Extract the (x, y) coordinate from the center of the cell holding the provided text.  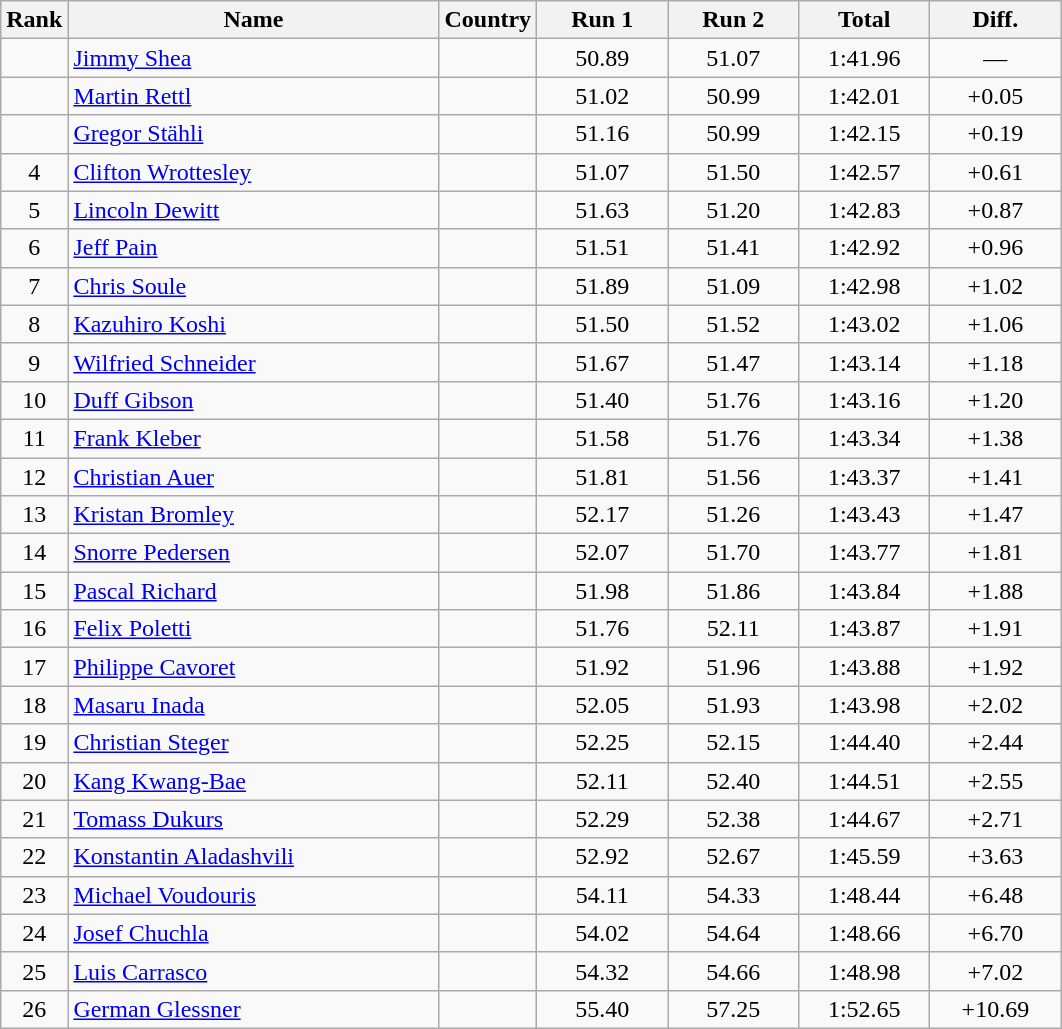
+1.47 (996, 515)
51.56 (734, 477)
Chris Soule (254, 286)
51.70 (734, 553)
14 (34, 553)
8 (34, 324)
Luis Carrasco (254, 971)
11 (34, 438)
52.25 (602, 743)
+0.19 (996, 134)
1:44.67 (864, 819)
+1.20 (996, 400)
Jimmy Shea (254, 58)
+6.48 (996, 895)
57.25 (734, 1009)
Pascal Richard (254, 591)
Frank Kleber (254, 438)
Run 1 (602, 20)
1:43.37 (864, 477)
51.89 (602, 286)
1:52.65 (864, 1009)
12 (34, 477)
52.67 (734, 857)
24 (34, 933)
Christian Auer (254, 477)
23 (34, 895)
+2.44 (996, 743)
+2.71 (996, 819)
51.81 (602, 477)
52.05 (602, 705)
+3.63 (996, 857)
51.51 (602, 248)
51.93 (734, 705)
51.47 (734, 362)
1:41.96 (864, 58)
+1.88 (996, 591)
54.02 (602, 933)
+10.69 (996, 1009)
Lincoln Dewitt (254, 210)
21 (34, 819)
Name (254, 20)
1:43.84 (864, 591)
52.17 (602, 515)
6 (34, 248)
Felix Poletti (254, 629)
Christian Steger (254, 743)
1:43.14 (864, 362)
1:43.87 (864, 629)
25 (34, 971)
51.26 (734, 515)
1:43.16 (864, 400)
+1.02 (996, 286)
1:42.01 (864, 96)
51.20 (734, 210)
55.40 (602, 1009)
Jeff Pain (254, 248)
Wilfried Schneider (254, 362)
+1.18 (996, 362)
54.33 (734, 895)
Kazuhiro Koshi (254, 324)
1:48.44 (864, 895)
— (996, 58)
51.98 (602, 591)
9 (34, 362)
Clifton Wrottesley (254, 172)
+0.61 (996, 172)
51.41 (734, 248)
1:42.98 (864, 286)
Gregor Stähli (254, 134)
1:43.43 (864, 515)
Duff Gibson (254, 400)
1:44.51 (864, 781)
+2.55 (996, 781)
52.29 (602, 819)
51.58 (602, 438)
Rank (34, 20)
7 (34, 286)
18 (34, 705)
+2.02 (996, 705)
51.40 (602, 400)
+7.02 (996, 971)
1:42.83 (864, 210)
51.02 (602, 96)
1:48.98 (864, 971)
26 (34, 1009)
1:42.92 (864, 248)
52.38 (734, 819)
52.15 (734, 743)
Philippe Cavoret (254, 667)
54.64 (734, 933)
20 (34, 781)
4 (34, 172)
1:44.40 (864, 743)
1:48.66 (864, 933)
51.09 (734, 286)
+1.38 (996, 438)
13 (34, 515)
51.52 (734, 324)
51.63 (602, 210)
Run 2 (734, 20)
52.40 (734, 781)
50.89 (602, 58)
1:43.02 (864, 324)
Diff. (996, 20)
+0.05 (996, 96)
Snorre Pedersen (254, 553)
15 (34, 591)
54.66 (734, 971)
51.67 (602, 362)
19 (34, 743)
51.92 (602, 667)
Tomass Dukurs (254, 819)
Kristan Bromley (254, 515)
1:43.98 (864, 705)
+6.70 (996, 933)
17 (34, 667)
10 (34, 400)
+1.06 (996, 324)
+1.41 (996, 477)
+1.92 (996, 667)
1:43.88 (864, 667)
Michael Voudouris (254, 895)
1:45.59 (864, 857)
16 (34, 629)
Konstantin Aladashvili (254, 857)
52.92 (602, 857)
54.11 (602, 895)
Josef Chuchla (254, 933)
22 (34, 857)
1:43.77 (864, 553)
1:42.57 (864, 172)
51.86 (734, 591)
51.96 (734, 667)
Martin Rettl (254, 96)
Masaru Inada (254, 705)
1:43.34 (864, 438)
54.32 (602, 971)
5 (34, 210)
German Glessner (254, 1009)
+1.81 (996, 553)
+0.87 (996, 210)
Country (488, 20)
Kang Kwang-Bae (254, 781)
+1.91 (996, 629)
51.16 (602, 134)
1:42.15 (864, 134)
Total (864, 20)
+0.96 (996, 248)
52.07 (602, 553)
